From the cell containing the given text, extract its center point as (X, Y) coordinate. 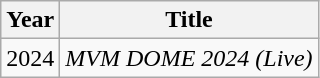
Year (30, 20)
Title (189, 20)
2024 (30, 58)
MVM DOME 2024 (Live) (189, 58)
